Determine the [x, y] coordinate at the center of the cell enclosing the given text.  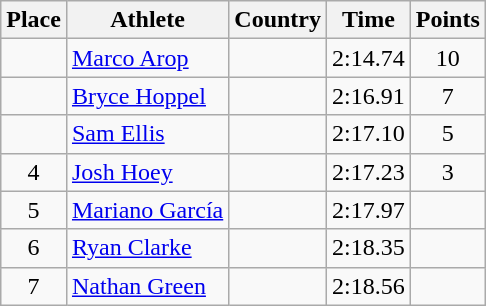
Points [448, 20]
2:17.97 [369, 210]
Mariano García [147, 210]
Marco Arop [147, 58]
2:14.74 [369, 58]
2:18.35 [369, 248]
Country [278, 20]
Ryan Clarke [147, 248]
2:17.23 [369, 172]
10 [448, 58]
Sam Ellis [147, 134]
3 [448, 172]
Josh Hoey [147, 172]
6 [34, 248]
2:16.91 [369, 96]
Nathan Green [147, 286]
Athlete [147, 20]
2:18.56 [369, 286]
Time [369, 20]
Bryce Hoppel [147, 96]
4 [34, 172]
2:17.10 [369, 134]
Place [34, 20]
